Identify which cell holds the provided text, then report its (x, y) central coordinate. 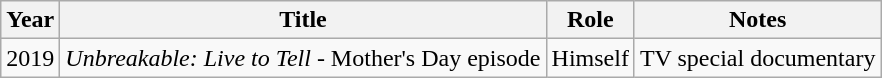
Unbreakable: Live to Tell - Mother's Day episode (303, 58)
Title (303, 20)
Role (590, 20)
Notes (758, 20)
Year (30, 20)
2019 (30, 58)
Himself (590, 58)
TV special documentary (758, 58)
